For the text-containing cell, return its midpoint in (X, Y) coordinate format. 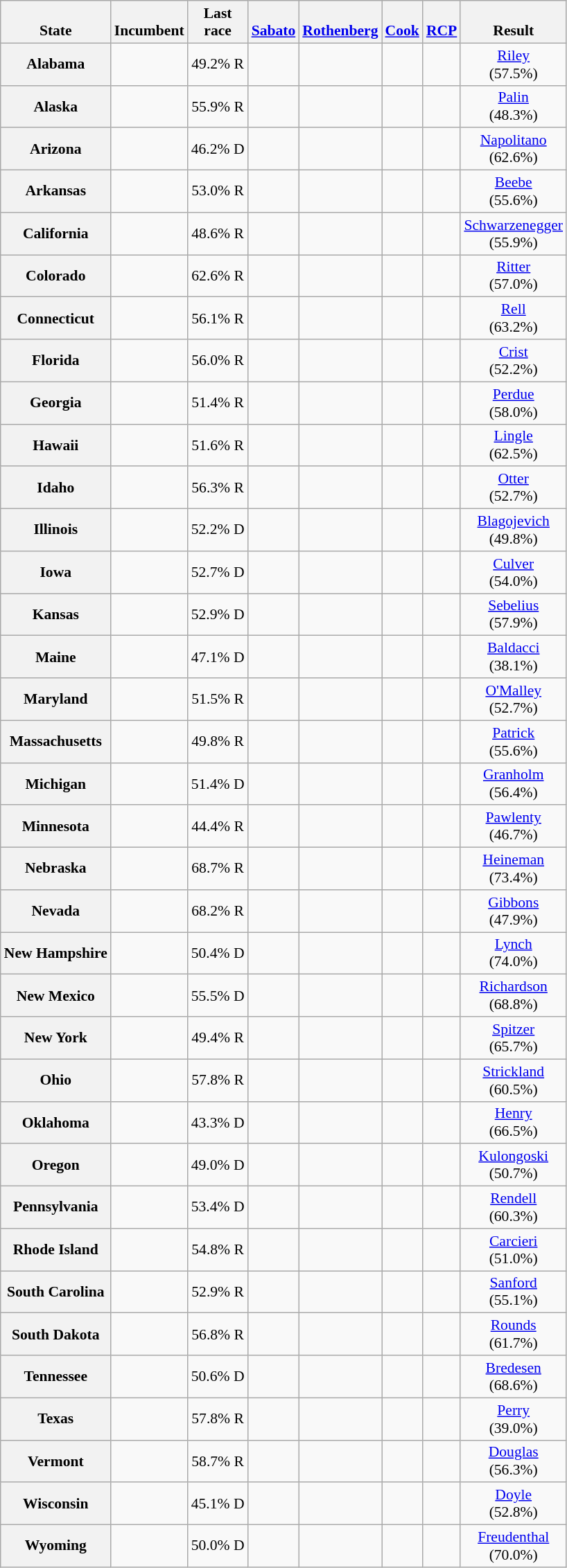
52.2% D (218, 531)
RCP (442, 22)
Gibbons(47.9%) (513, 911)
Wyoming (55, 1546)
Nevada (55, 911)
Cook (402, 22)
Pennsylvania (55, 1208)
Douglas(56.3%) (513, 1461)
South Dakota (55, 1334)
56.3% R (218, 488)
Granholm(56.4%) (513, 784)
51.5% R (218, 700)
54.8% R (218, 1249)
Hawaii (55, 445)
49.0% D (218, 1165)
Perry(39.0%) (513, 1418)
Rendell(60.3%) (513, 1208)
Florida (55, 360)
56.1% R (218, 319)
Doyle(52.8%) (513, 1504)
51.4% R (218, 403)
Idaho (55, 488)
Riley(57.5%) (513, 64)
55.5% D (218, 996)
58.7% R (218, 1461)
Michigan (55, 784)
Result (513, 22)
Nebraska (55, 868)
53.0% R (218, 191)
62.6% R (218, 276)
53.4% D (218, 1208)
Minnesota (55, 827)
Heineman(73.4%) (513, 868)
51.6% R (218, 445)
Arizona (55, 150)
56.0% R (218, 360)
Texas (55, 1418)
Sanford(55.1%) (513, 1292)
Patrick(55.6%) (513, 741)
Sebelius(57.9%) (513, 615)
68.7% R (218, 868)
45.1% D (218, 1504)
Napolitano(62.6%) (513, 150)
Vermont (55, 1461)
Oklahoma (55, 1122)
43.3% D (218, 1122)
Wisconsin (55, 1504)
Ohio (55, 1080)
Rell(63.2%) (513, 319)
New York (55, 1037)
Rhode Island (55, 1249)
California (55, 234)
52.9% D (218, 615)
Freudenthal(70.0%) (513, 1546)
Oregon (55, 1165)
South Carolina (55, 1292)
Iowa (55, 572)
Henry(66.5%) (513, 1122)
Culver(54.0%) (513, 572)
46.2% D (218, 150)
Arkansas (55, 191)
Carcieri(51.0%) (513, 1249)
47.1% D (218, 657)
Connecticut (55, 319)
51.4% D (218, 784)
Baldacci(38.1%) (513, 657)
52.7% D (218, 572)
Maryland (55, 700)
Lynch(74.0%) (513, 953)
Palin(48.3%) (513, 107)
49.4% R (218, 1037)
50.0% D (218, 1546)
Tennessee (55, 1377)
52.9% R (218, 1292)
44.4% R (218, 827)
Illinois (55, 531)
Beebe(55.6%) (513, 191)
Kulongoski(50.7%) (513, 1165)
49.8% R (218, 741)
Incumbent (150, 22)
55.9% R (218, 107)
49.2% R (218, 64)
Bredesen(68.6%) (513, 1377)
Crist(52.2%) (513, 360)
Perdue(58.0%) (513, 403)
Rounds(61.7%) (513, 1334)
50.4% D (218, 953)
Colorado (55, 276)
Georgia (55, 403)
Ritter(57.0%) (513, 276)
Rothenberg (340, 22)
New Hampshire (55, 953)
Blagojevich(49.8%) (513, 531)
Maine (55, 657)
Lastrace (218, 22)
Alabama (55, 64)
56.8% R (218, 1334)
State (55, 22)
Lingle(62.5%) (513, 445)
Schwarzenegger(55.9%) (513, 234)
Otter(52.7%) (513, 488)
Strickland(60.5%) (513, 1080)
50.6% D (218, 1377)
New Mexico (55, 996)
Alaska (55, 107)
O'Malley(52.7%) (513, 700)
Massachusetts (55, 741)
48.6% R (218, 234)
Pawlenty(46.7%) (513, 827)
Kansas (55, 615)
68.2% R (218, 911)
Sabato (274, 22)
Richardson(68.8%) (513, 996)
Spitzer(65.7%) (513, 1037)
